Search for the cell housing the specified text and yield its (X, Y) center coordinate. 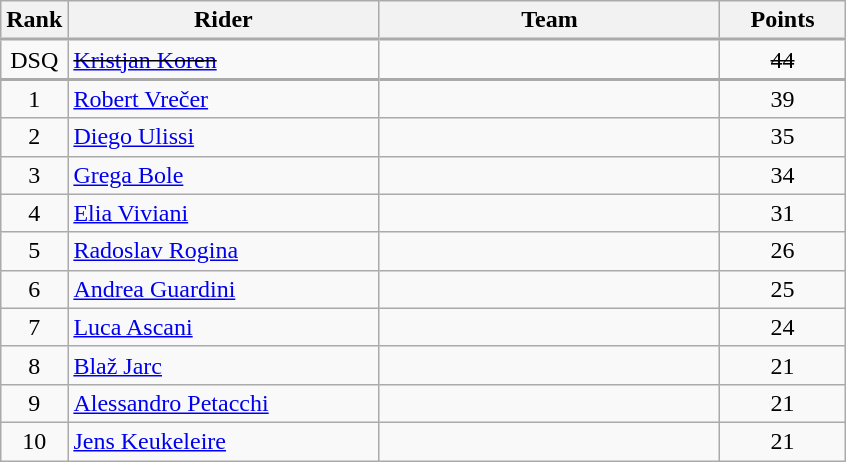
31 (782, 213)
6 (34, 289)
Jens Keukeleire (224, 441)
35 (782, 137)
26 (782, 251)
Blaž Jarc (224, 365)
34 (782, 175)
Grega Bole (224, 175)
4 (34, 213)
39 (782, 98)
Luca Ascani (224, 327)
Team (550, 20)
Radoslav Rogina (224, 251)
10 (34, 441)
Points (782, 20)
25 (782, 289)
7 (34, 327)
Robert Vrečer (224, 98)
5 (34, 251)
Diego Ulissi (224, 137)
3 (34, 175)
DSQ (34, 60)
9 (34, 403)
8 (34, 365)
Rider (224, 20)
2 (34, 137)
Alessandro Petacchi (224, 403)
Kristjan Koren (224, 60)
Rank (34, 20)
Elia Viviani (224, 213)
44 (782, 60)
24 (782, 327)
Andrea Guardini (224, 289)
1 (34, 98)
